Capture the cell that displays the provided text and extract its [x, y] central coordinate. 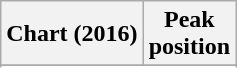
Chart (2016) [72, 34]
Peakposition [189, 34]
